Locate the cell with the specified text and output its (X, Y) center coordinate. 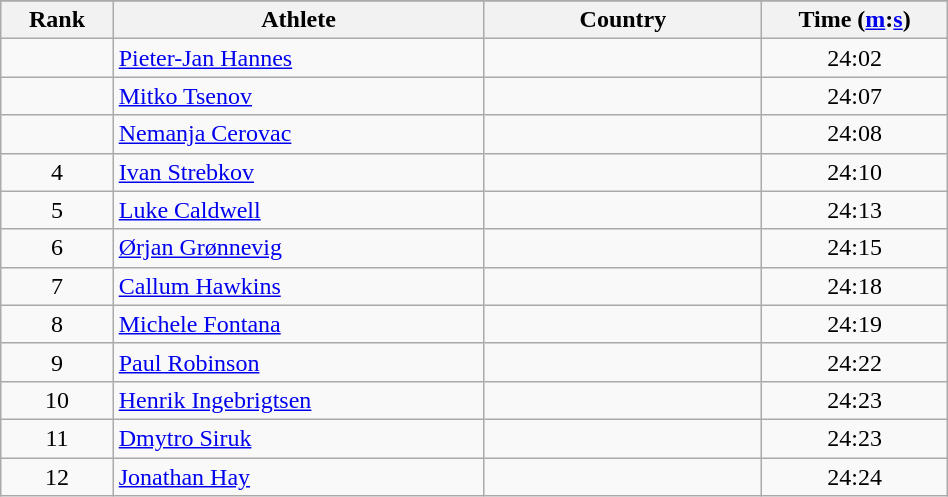
Mitko Tsenov (298, 96)
Nemanja Cerovac (298, 134)
Dmytro Siruk (298, 438)
Callum Hawkins (298, 286)
11 (57, 438)
24:07 (854, 96)
Jonathan Hay (298, 477)
Ørjan Grønnevig (298, 248)
24:13 (854, 210)
24:10 (854, 172)
Paul Robinson (298, 362)
Pieter-Jan Hannes (298, 58)
5 (57, 210)
12 (57, 477)
24:02 (854, 58)
Luke Caldwell (298, 210)
8 (57, 324)
10 (57, 400)
24:18 (854, 286)
Henrik Ingebrigtsen (298, 400)
4 (57, 172)
24:24 (854, 477)
7 (57, 286)
Time (m:s) (854, 20)
9 (57, 362)
24:22 (854, 362)
Country (623, 20)
Ivan Strebkov (298, 172)
Michele Fontana (298, 324)
24:08 (854, 134)
24:15 (854, 248)
24:19 (854, 324)
Rank (57, 20)
Athlete (298, 20)
6 (57, 248)
